Extract the (X, Y) coordinate from the center of the cell holding the provided text.  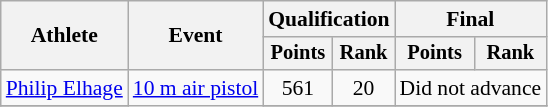
561 (298, 88)
Athlete (64, 36)
Did not advance (471, 88)
20 (364, 88)
Qualification (328, 19)
Event (196, 36)
Philip Elhage (64, 88)
Final (471, 19)
10 m air pistol (196, 88)
